Return the (x, y) coordinate for the center point of the cell that contains the specified text.  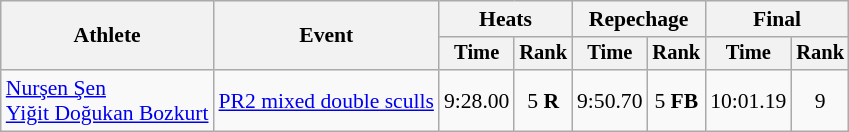
Nurşen ŞenYiğit Doğukan Bozkurt (108, 100)
5 FB (677, 100)
9:28.00 (476, 100)
Event (326, 36)
Athlete (108, 36)
9:50.70 (610, 100)
PR2 mixed double sculls (326, 100)
9 (820, 100)
Heats (506, 19)
Final (777, 19)
5 R (543, 100)
Repechage (638, 19)
10:01.19 (748, 100)
